Detect which cell encompasses the target text, then output its [X, Y] center coordinate. 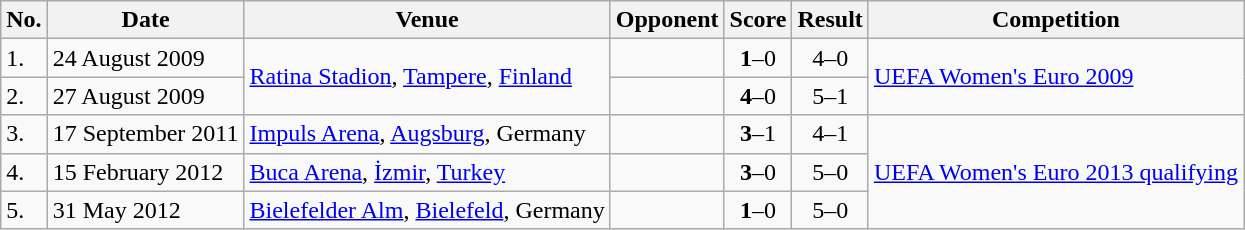
UEFA Women's Euro 2013 qualifying [1056, 172]
31 May 2012 [146, 210]
3–0 [758, 172]
5–1 [830, 96]
Result [830, 20]
Ratina Stadion, Tampere, Finland [427, 77]
3–1 [758, 134]
27 August 2009 [146, 96]
2. [24, 96]
Venue [427, 20]
UEFA Women's Euro 2009 [1056, 77]
1. [24, 58]
3. [24, 134]
4. [24, 172]
Buca Arena, İzmir, Turkey [427, 172]
Opponent [667, 20]
4–1 [830, 134]
Date [146, 20]
17 September 2011 [146, 134]
15 February 2012 [146, 172]
No. [24, 20]
24 August 2009 [146, 58]
Bielefelder Alm, Bielefeld, Germany [427, 210]
Impuls Arena, Augsburg, Germany [427, 134]
Score [758, 20]
5. [24, 210]
Competition [1056, 20]
